Capture the cell that displays the provided text and extract its [x, y] central coordinate. 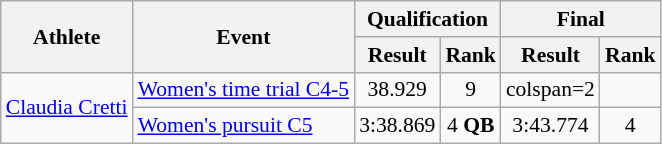
Athlete [67, 36]
4 QB [470, 126]
4 [630, 126]
9 [470, 90]
Claudia Cretti [67, 108]
Final [581, 19]
Qualification [428, 19]
3:43.774 [550, 126]
colspan=2 [550, 90]
3:38.869 [397, 126]
Women's time trial C4-5 [244, 90]
38.929 [397, 90]
Women's pursuit C5 [244, 126]
Event [244, 36]
